Locate the cell with the specified text and output its (x, y) center coordinate. 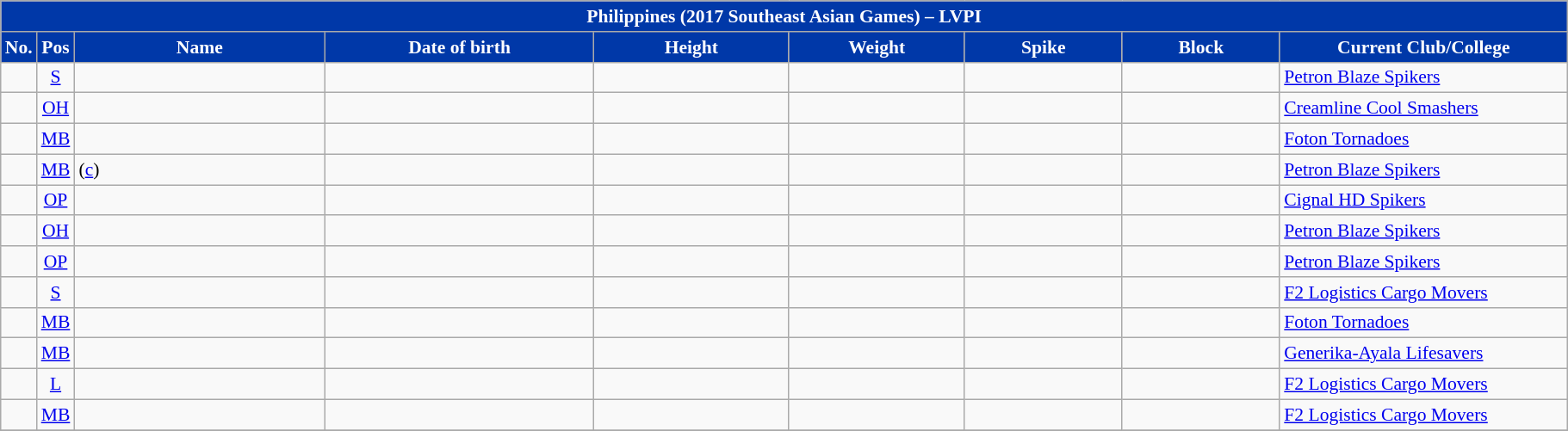
Weight (877, 47)
Date of birth (460, 47)
Spike (1044, 47)
Generika-Ayala Lifesavers (1423, 354)
Creamline Cool Smashers (1423, 108)
Height (691, 47)
Current Club/College (1423, 47)
Pos (56, 47)
L (56, 385)
Block (1200, 47)
No. (19, 47)
Name (200, 47)
(c) (200, 169)
Philippines (2017 Southeast Asian Games) – LVPI (784, 16)
Cignal HD Spikers (1423, 200)
